Pinpoint the cell where the given text exists, returning its [x, y] midpoint coordinate. 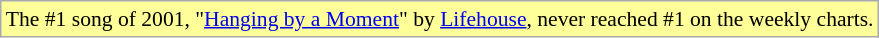
The #1 song of 2001, "Hanging by a Moment" by Lifehouse, never reached #1 on the weekly charts. [440, 19]
